From the cell containing the given text, extract its center point as [x, y] coordinate. 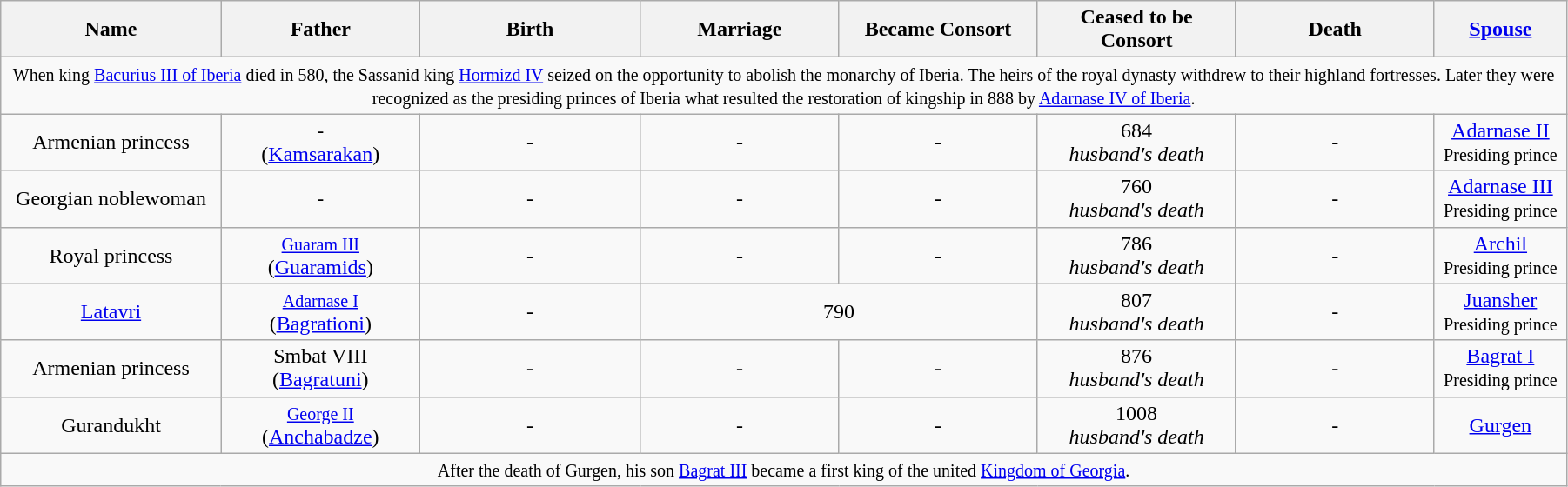
George II(Anchabadze) [320, 424]
Gurgen [1500, 424]
ArchilPresiding prince [1500, 256]
786husband's death [1136, 256]
-(Kamsarakan) [320, 143]
Guaram III(Guaramids) [320, 256]
Name [111, 30]
684husband's death [1136, 143]
Bagrat IPresiding prince [1500, 369]
Spouse [1500, 30]
Father [320, 30]
Smbat VIII(Bagratuni) [320, 369]
After the death of Gurgen, his son Bagrat III became a first king of the united Kingdom of Georgia. [784, 470]
JuansherPresiding prince [1500, 311]
Adarnase I(Bagrationi) [320, 311]
Became Consort [938, 30]
876husband's death [1136, 369]
Royal princess [111, 256]
Marriage [740, 30]
Gurandukht [111, 424]
Georgian noblewoman [111, 198]
Adarnase IIIPresiding prince [1500, 198]
790 [839, 311]
1008husband's death [1136, 424]
807husband's death [1136, 311]
Adarnase IIPresiding prince [1500, 143]
Ceased to be Consort [1136, 30]
Birth [529, 30]
Death [1335, 30]
Latavri [111, 311]
760husband's death [1136, 198]
